Scan for the cell matching the given text and deliver its (x, y) coordinate at center. 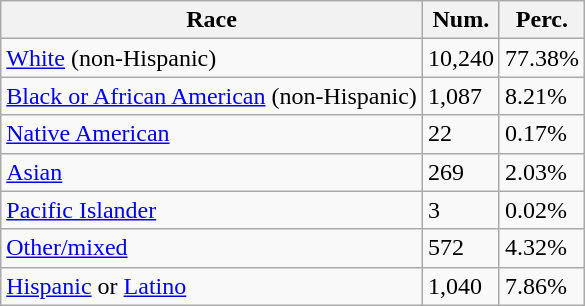
8.21% (542, 96)
1,040 (460, 286)
10,240 (460, 58)
Race (212, 20)
0.17% (542, 134)
Asian (212, 172)
22 (460, 134)
1,087 (460, 96)
Other/mixed (212, 248)
Hispanic or Latino (212, 286)
Num. (460, 20)
2.03% (542, 172)
0.02% (542, 210)
White (non-Hispanic) (212, 58)
7.86% (542, 286)
4.32% (542, 248)
Black or African American (non-Hispanic) (212, 96)
77.38% (542, 58)
Native American (212, 134)
Pacific Islander (212, 210)
Perc. (542, 20)
3 (460, 210)
572 (460, 248)
269 (460, 172)
